Output the [X, Y] coordinate of the center of the cell containing the given text.  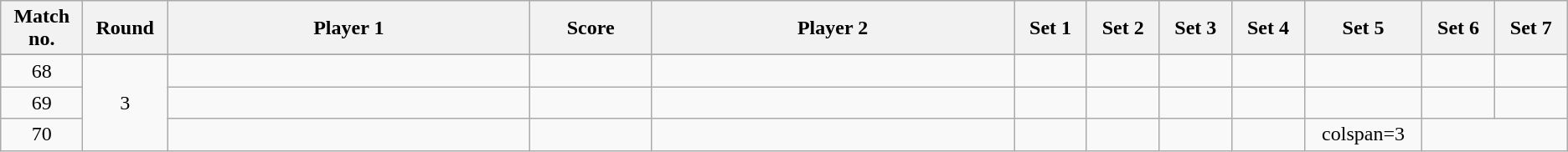
3 [126, 103]
Set 6 [1459, 28]
Set 1 [1050, 28]
Score [591, 28]
Set 2 [1122, 28]
colspan=3 [1363, 134]
Set 7 [1531, 28]
68 [42, 71]
69 [42, 103]
70 [42, 134]
Set 3 [1196, 28]
Player 2 [833, 28]
Set 4 [1268, 28]
Set 5 [1363, 28]
Match no. [42, 28]
Round [126, 28]
Player 1 [348, 28]
